From the cell containing the given text, extract its center point as [x, y] coordinate. 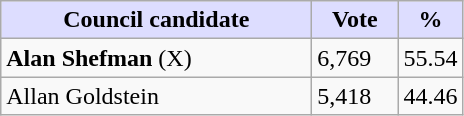
Alan Shefman (X) [156, 58]
% [430, 20]
55.54 [430, 58]
6,769 [355, 58]
Allan Goldstein [156, 96]
Vote [355, 20]
44.46 [430, 96]
Council candidate [156, 20]
5,418 [355, 96]
